Extract the [x, y] coordinate from the center of the cell holding the provided text.  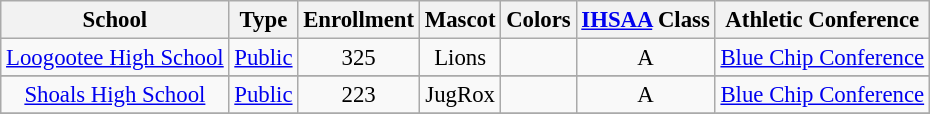
Type [264, 20]
Mascot [460, 20]
Shoals High School [115, 95]
Lions [460, 58]
IHSAA Class [646, 20]
Athletic Conference [822, 20]
JugRox [460, 95]
223 [359, 95]
Loogootee High School [115, 58]
Enrollment [359, 20]
325 [359, 58]
School [115, 20]
Colors [538, 20]
